Capture the cell that displays the provided text and extract its [x, y] central coordinate. 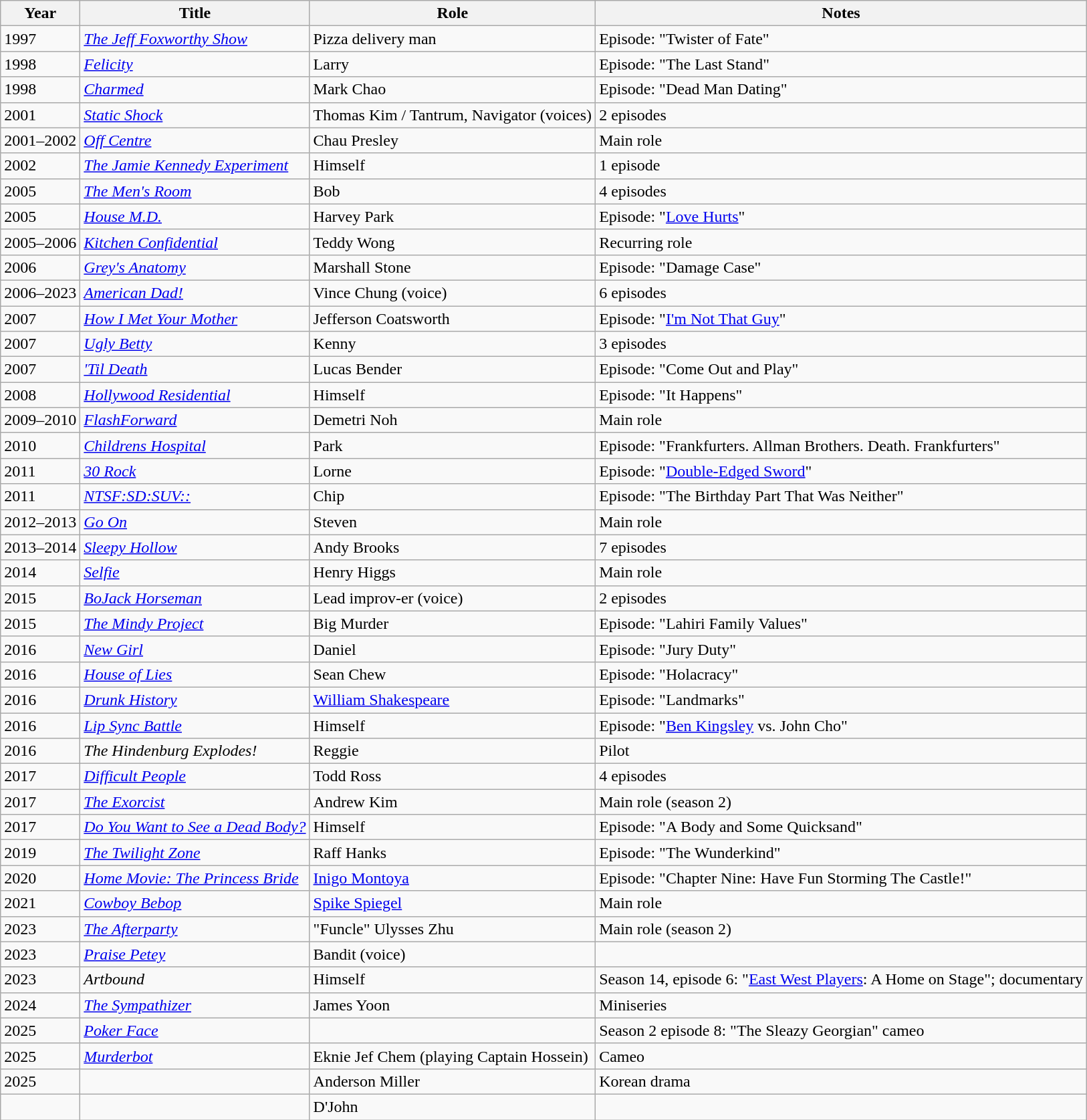
The Afterparty [195, 929]
Selfie [195, 573]
D'John [453, 1107]
Episode: "The Birthday Part That Was Neither" [841, 497]
2006 [40, 267]
2013–2014 [40, 547]
Marshall Stone [453, 267]
2012–2013 [40, 522]
Lorne [453, 471]
Year [40, 13]
2002 [40, 166]
The Sympathizer [195, 1005]
House M.D. [195, 217]
Steven [453, 522]
Mark Chao [453, 90]
Season 14, episode 6: "East West Players: A Home on Stage"; documentary [841, 980]
Artbound [195, 980]
Inigo Montoya [453, 878]
Pizza delivery man [453, 39]
Episode: "Lahiri Family Values" [841, 623]
Childrens Hospital [195, 446]
1997 [40, 39]
Episode: "Love Hurts" [841, 217]
2006–2023 [40, 293]
BoJack Horseman [195, 598]
The Hindenburg Explodes! [195, 751]
Off Centre [195, 140]
Charmed [195, 90]
House of Lies [195, 674]
3 episodes [841, 344]
Big Murder [453, 623]
Episode: "I'm Not That Guy" [841, 319]
Episode: "Damage Case" [841, 267]
New Girl [195, 649]
Episode: "Chapter Nine: Have Fun Storming The Castle!" [841, 878]
Go On [195, 522]
Difficult People [195, 777]
Reggie [453, 751]
2001–2002 [40, 140]
Sleepy Hollow [195, 547]
The Jamie Kennedy Experiment [195, 166]
Andy Brooks [453, 547]
The Men's Room [195, 191]
Drunk History [195, 700]
"Funcle" Ulysses Zhu [453, 929]
Episode: "Double-Edged Sword" [841, 471]
Hollywood Residential [195, 395]
'Til Death [195, 370]
Anderson Miller [453, 1081]
The Jeff Foxworthy Show [195, 39]
Daniel [453, 649]
Static Shock [195, 115]
Korean drama [841, 1081]
Episode: "The Last Stand" [841, 64]
Felicity [195, 64]
NTSF:SD:SUV:: [195, 497]
Role [453, 13]
Jefferson Coatsworth [453, 319]
Park [453, 446]
Lucas Bender [453, 370]
Murderbot [195, 1056]
The Twilight Zone [195, 853]
The Mindy Project [195, 623]
2008 [40, 395]
Bandit (voice) [453, 954]
Title [195, 13]
Raff Hanks [453, 853]
Lead improv-er (voice) [453, 598]
1 episode [841, 166]
Kenny [453, 344]
James Yoon [453, 1005]
Harvey Park [453, 217]
FlashForward [195, 420]
Episode: "It Happens" [841, 395]
Chau Presley [453, 140]
Do You Want to See a Dead Body? [195, 827]
The Exorcist [195, 802]
Demetri Noh [453, 420]
Episode: "Landmarks" [841, 700]
Bob [453, 191]
Thomas Kim / Tantrum, Navigator (voices) [453, 115]
2020 [40, 878]
Home Movie: The Princess Bride [195, 878]
Praise Petey [195, 954]
How I Met Your Mother [195, 319]
30 Rock [195, 471]
Cameo [841, 1056]
Episode: "Frankfurters. Allman Brothers. Death. Frankfurters" [841, 446]
Episode: "A Body and Some Quicksand" [841, 827]
2001 [40, 115]
Vince Chung (voice) [453, 293]
Chip [453, 497]
Episode: "Jury Duty" [841, 649]
Larry [453, 64]
Pilot [841, 751]
Episode: "Ben Kingsley vs. John Cho" [841, 725]
Ugly Betty [195, 344]
Miniseries [841, 1005]
Spike Spiegel [453, 903]
William Shakespeare [453, 700]
2021 [40, 903]
Episode: "Dead Man Dating" [841, 90]
Episode: "Twister of Fate" [841, 39]
Episode: "The Wunderkind" [841, 853]
Grey's Anatomy [195, 267]
Sean Chew [453, 674]
Episode: "Holacracy" [841, 674]
Andrew Kim [453, 802]
Season 2 episode 8: "The Sleazy Georgian" cameo [841, 1030]
Henry Higgs [453, 573]
Kitchen Confidential [195, 242]
2024 [40, 1005]
Episode: "Come Out and Play" [841, 370]
7 episodes [841, 547]
6 episodes [841, 293]
Lip Sync Battle [195, 725]
American Dad! [195, 293]
2019 [40, 853]
Todd Ross [453, 777]
Cowboy Bebop [195, 903]
Poker Face [195, 1030]
Notes [841, 13]
Eknie Jef Chem (playing Captain Hossein) [453, 1056]
2010 [40, 446]
2009–2010 [40, 420]
Teddy Wong [453, 242]
2005–2006 [40, 242]
Recurring role [841, 242]
2014 [40, 573]
